Provide the [X, Y] coordinate of the cell's center where the given text is located.  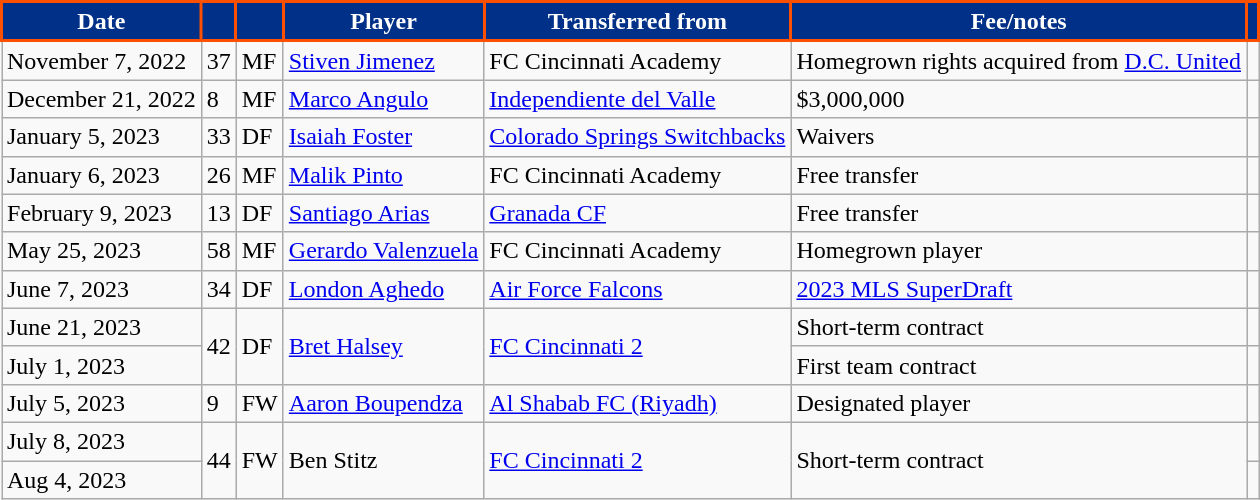
Granada CF [638, 213]
Santiago Arias [384, 213]
9 [218, 403]
May 25, 2023 [102, 251]
January 5, 2023 [102, 137]
58 [218, 251]
42 [218, 346]
Bret Halsey [384, 346]
July 5, 2023 [102, 403]
Malik Pinto [384, 175]
Gerardo Valenzuela [384, 251]
26 [218, 175]
June 21, 2023 [102, 327]
Designated player [1019, 403]
Marco Angulo [384, 99]
$3,000,000 [1019, 99]
Homegrown rights acquired from D.C. United [1019, 60]
Homegrown player [1019, 251]
December 21, 2022 [102, 99]
Air Force Falcons [638, 289]
June 7, 2023 [102, 289]
Aug 4, 2023 [102, 479]
Ben Stitz [384, 460]
Isaiah Foster [384, 137]
Independiente del Valle [638, 99]
First team contract [1019, 365]
8 [218, 99]
44 [218, 460]
Stiven Jimenez [384, 60]
November 7, 2022 [102, 60]
London Aghedo [384, 289]
Aaron Boupendza [384, 403]
February 9, 2023 [102, 213]
January 6, 2023 [102, 175]
Date [102, 22]
33 [218, 137]
July 1, 2023 [102, 365]
13 [218, 213]
Waivers [1019, 137]
37 [218, 60]
Player [384, 22]
July 8, 2023 [102, 441]
Transferred from [638, 22]
Al Shabab FC (Riyadh) [638, 403]
Fee/notes [1019, 22]
2023 MLS SuperDraft [1019, 289]
34 [218, 289]
Colorado Springs Switchbacks [638, 137]
